Scan for the cell matching the given text and deliver its (X, Y) coordinate at center. 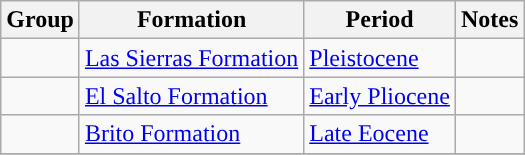
Notes (489, 20)
Formation (191, 20)
Period (380, 20)
El Salto Formation (191, 96)
Early Pliocene (380, 96)
Pleistocene (380, 58)
Group (40, 20)
Late Eocene (380, 134)
Las Sierras Formation (191, 58)
Brito Formation (191, 134)
